Extract the (x, y) coordinate from the center of the cell holding the provided text.  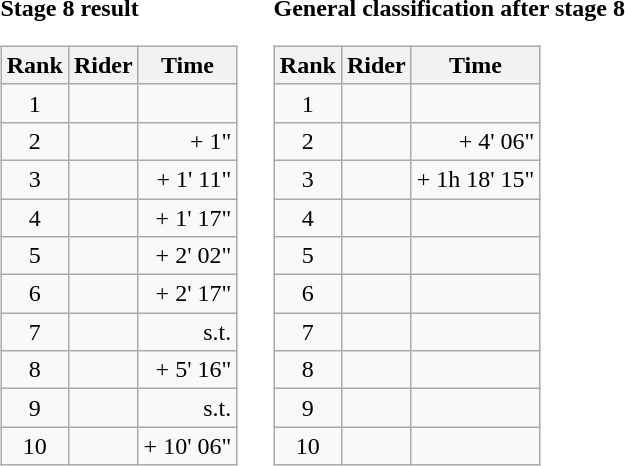
+ 2' 17" (188, 294)
+ 1' 17" (188, 217)
+ 1h 18' 15" (476, 179)
+ 1' 11" (188, 179)
+ 4' 06" (476, 141)
+ 1" (188, 141)
+ 5' 16" (188, 370)
+ 10' 06" (188, 446)
+ 2' 02" (188, 256)
